Provide the (X, Y) coordinate of the cell's center where the given text is located.  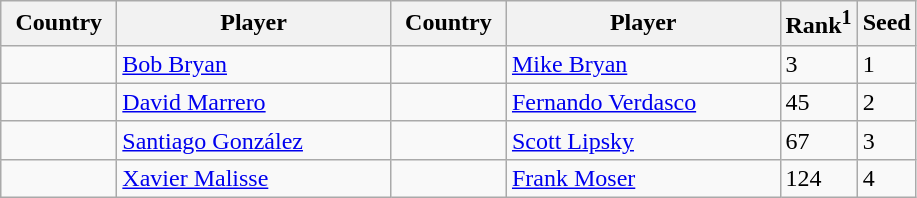
Frank Moser (643, 178)
David Marrero (254, 102)
Bob Bryan (254, 64)
Scott Lipsky (643, 140)
Xavier Malisse (254, 178)
Mike Bryan (643, 64)
2 (886, 102)
Santiago González (254, 140)
Fernando Verdasco (643, 102)
Rank1 (818, 24)
124 (818, 178)
67 (818, 140)
45 (818, 102)
Seed (886, 24)
1 (886, 64)
4 (886, 178)
